Scan for the cell matching the given text and deliver its [X, Y] coordinate at center. 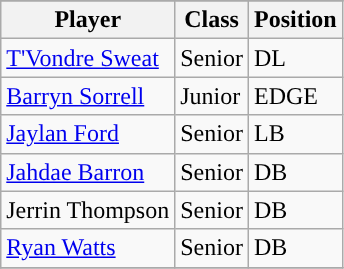
Jaylan Ford [88, 134]
Barryn Sorrell [88, 96]
Class [212, 20]
T'Vondre Sweat [88, 58]
Junior [212, 96]
Player [88, 20]
DL [295, 58]
Ryan Watts [88, 248]
Position [295, 20]
LB [295, 134]
Jahdae Barron [88, 172]
EDGE [295, 96]
Jerrin Thompson [88, 210]
